Pinpoint the cell where the given text exists, returning its [X, Y] midpoint coordinate. 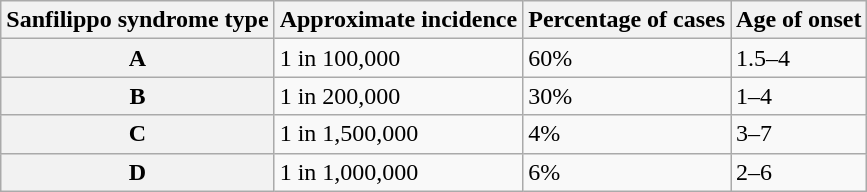
C [138, 134]
4% [627, 134]
3–7 [799, 134]
1 in 1,000,000 [398, 172]
2–6 [799, 172]
60% [627, 58]
1 in 100,000 [398, 58]
Age of onset [799, 20]
1.5–4 [799, 58]
1 in 1,500,000 [398, 134]
Percentage of cases [627, 20]
6% [627, 172]
A [138, 58]
1–4 [799, 96]
30% [627, 96]
Approximate incidence [398, 20]
1 in 200,000 [398, 96]
D [138, 172]
Sanfilippo syndrome type [138, 20]
B [138, 96]
